Return the [x, y] coordinate for the center point of the cell that contains the specified text.  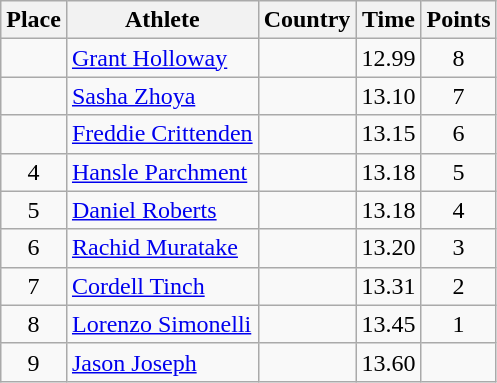
9 [34, 362]
Daniel Roberts [162, 210]
Hansle Parchment [162, 172]
Rachid Muratake [162, 248]
Athlete [162, 20]
1 [458, 324]
Country [307, 20]
12.99 [388, 58]
Lorenzo Simonelli [162, 324]
13.10 [388, 96]
13.15 [388, 134]
Time [388, 20]
Cordell Tinch [162, 286]
3 [458, 248]
Grant Holloway [162, 58]
13.20 [388, 248]
Sasha Zhoya [162, 96]
Jason Joseph [162, 362]
2 [458, 286]
13.45 [388, 324]
Place [34, 20]
Freddie Crittenden [162, 134]
13.31 [388, 286]
Points [458, 20]
13.60 [388, 362]
